Identify which cell holds the provided text, then report its [x, y] central coordinate. 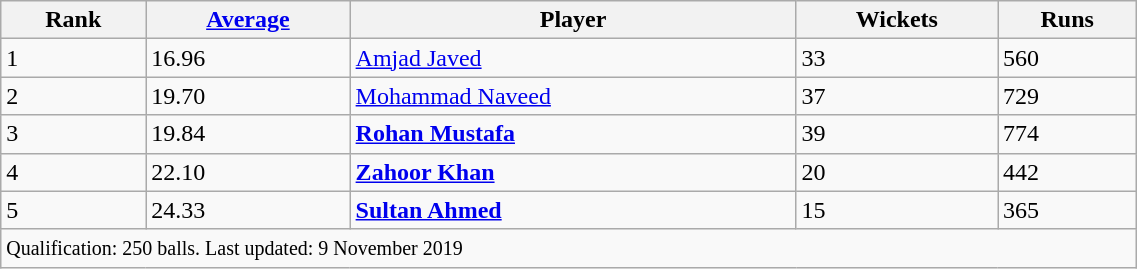
774 [1068, 134]
19.70 [248, 96]
Average [248, 20]
33 [897, 58]
729 [1068, 96]
Player [573, 20]
24.33 [248, 210]
560 [1068, 58]
15 [897, 210]
442 [1068, 172]
Zahoor Khan [573, 172]
39 [897, 134]
3 [74, 134]
Amjad Javed [573, 58]
16.96 [248, 58]
Wickets [897, 20]
Rank [74, 20]
1 [74, 58]
37 [897, 96]
365 [1068, 210]
19.84 [248, 134]
Runs [1068, 20]
Sultan Ahmed [573, 210]
5 [74, 210]
4 [74, 172]
20 [897, 172]
Rohan Mustafa [573, 134]
Mohammad Naveed [573, 96]
22.10 [248, 172]
Qualification: 250 balls. Last updated: 9 November 2019 [569, 248]
2 [74, 96]
